Search for the cell housing the specified text and yield its (X, Y) center coordinate. 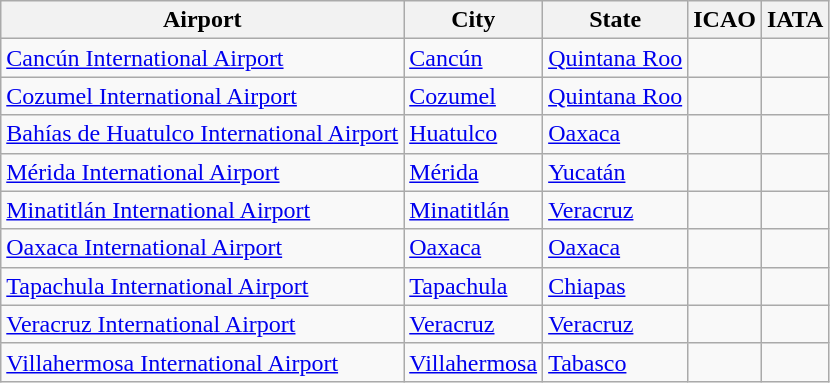
Tapachula International Airport (202, 286)
Tabasco (616, 362)
Airport (202, 20)
ICAO (725, 20)
Mérida (474, 172)
Oaxaca International Airport (202, 248)
Tapachula (474, 286)
City (474, 20)
Chiapas (616, 286)
Yucatán (616, 172)
State (616, 20)
Cancún International Airport (202, 58)
Mérida International Airport (202, 172)
Veracruz International Airport (202, 324)
Bahías de Huatulco International Airport (202, 134)
Cozumel International Airport (202, 96)
Villahermosa (474, 362)
Huatulco (474, 134)
Minatitlán (474, 210)
Minatitlán International Airport (202, 210)
Cozumel (474, 96)
Cancún (474, 58)
Villahermosa International Airport (202, 362)
IATA (795, 20)
